Provide the [X, Y] coordinate of the cell's center where the given text is located.  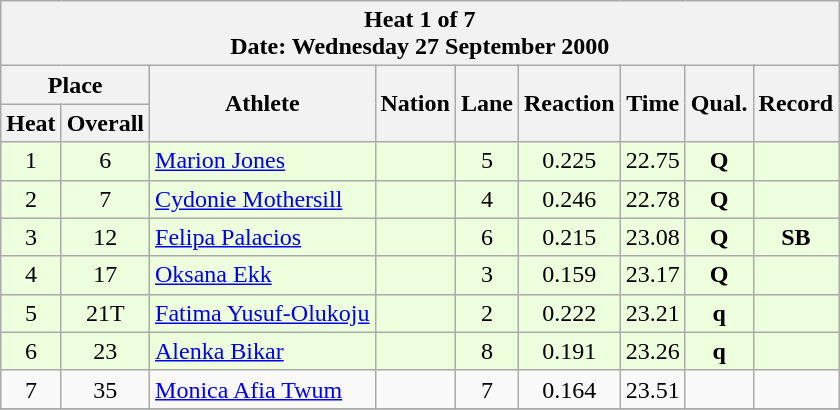
Lane [486, 104]
0.225 [569, 161]
23.08 [652, 237]
Qual. [719, 104]
17 [105, 275]
0.246 [569, 199]
Alenka Bikar [262, 351]
Time [652, 104]
0.191 [569, 351]
Heat [31, 123]
8 [486, 351]
Record [796, 104]
Cydonie Mothersill [262, 199]
Marion Jones [262, 161]
Reaction [569, 104]
22.78 [652, 199]
35 [105, 389]
Overall [105, 123]
SB [796, 237]
0.159 [569, 275]
22.75 [652, 161]
Fatima Yusuf-Olukoju [262, 313]
Place [76, 85]
Felipa Palacios [262, 237]
21T [105, 313]
Oksana Ekk [262, 275]
0.164 [569, 389]
Monica Afia Twum [262, 389]
0.215 [569, 237]
23.21 [652, 313]
1 [31, 161]
Nation [415, 104]
0.222 [569, 313]
23.51 [652, 389]
12 [105, 237]
Heat 1 of 7 Date: Wednesday 27 September 2000 [420, 34]
Athlete [262, 104]
23.17 [652, 275]
23 [105, 351]
23.26 [652, 351]
